Find where the given text appears and provide that cell's center as (X, Y) coordinate. 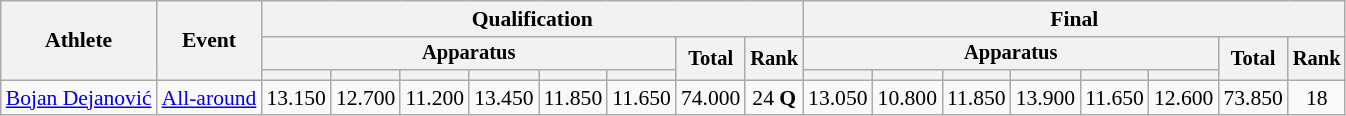
13.050 (838, 98)
Final (1074, 19)
12.700 (366, 98)
Qualification (532, 19)
13.150 (296, 98)
10.800 (908, 98)
13.900 (1046, 98)
All-around (210, 98)
74.000 (710, 98)
Event (210, 40)
73.850 (1252, 98)
11.200 (434, 98)
24 Q (774, 98)
Athlete (79, 40)
12.600 (1184, 98)
18 (1317, 98)
13.450 (504, 98)
Bojan Dejanović (79, 98)
